Detect which cell encompasses the target text, then output its (x, y) center coordinate. 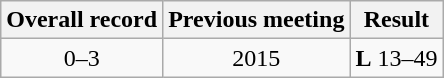
L 13–49 (396, 58)
Overall record (82, 20)
2015 (256, 58)
Previous meeting (256, 20)
Result (396, 20)
0–3 (82, 58)
